Output the [x, y] coordinate of the center of the cell containing the given text.  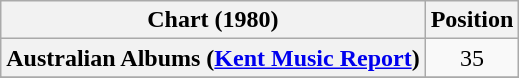
Australian Albums (Kent Music Report) [213, 58]
Chart (1980) [213, 20]
35 [472, 58]
Position [472, 20]
